Return (X, Y) of the center of cell containing provided text 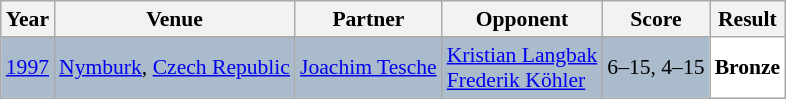
Year (28, 19)
Result (748, 19)
Score (656, 19)
Nymburk, Czech Republic (174, 68)
Partner (368, 19)
Opponent (522, 19)
Kristian Langbak Frederik Köhler (522, 68)
Joachim Tesche (368, 68)
Bronze (748, 68)
1997 (28, 68)
6–15, 4–15 (656, 68)
Venue (174, 19)
